Locate the cell with the specified text and output its (X, Y) center coordinate. 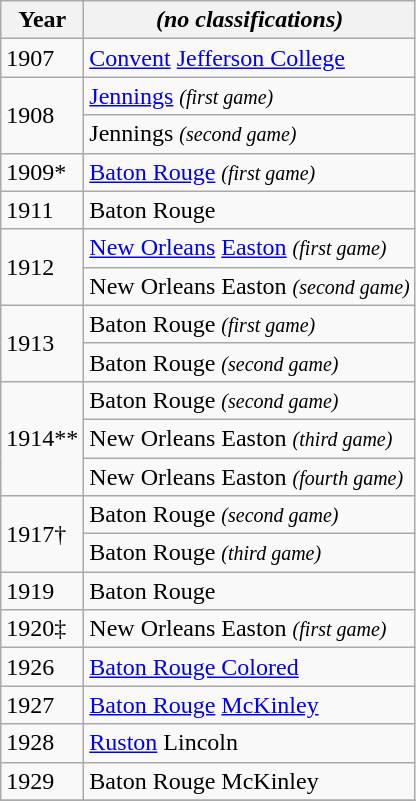
1908 (42, 115)
1911 (42, 210)
1929 (42, 781)
Jennings (first game) (250, 96)
New Orleans Easton (second game) (250, 286)
1919 (42, 591)
1920‡ (42, 629)
Ruston Lincoln (250, 743)
Baton Rouge (third game) (250, 553)
1928 (42, 743)
1917† (42, 534)
New Orleans Easton (fourth game) (250, 477)
1907 (42, 58)
1914** (42, 438)
Baton Rouge Colored (250, 667)
1912 (42, 267)
(no classifications) (250, 20)
1913 (42, 343)
New Orleans Easton (third game) (250, 438)
1927 (42, 705)
1926 (42, 667)
Convent Jefferson College (250, 58)
Jennings (second game) (250, 134)
1909* (42, 172)
Year (42, 20)
